Scan for the cell matching the given text and deliver its (x, y) coordinate at center. 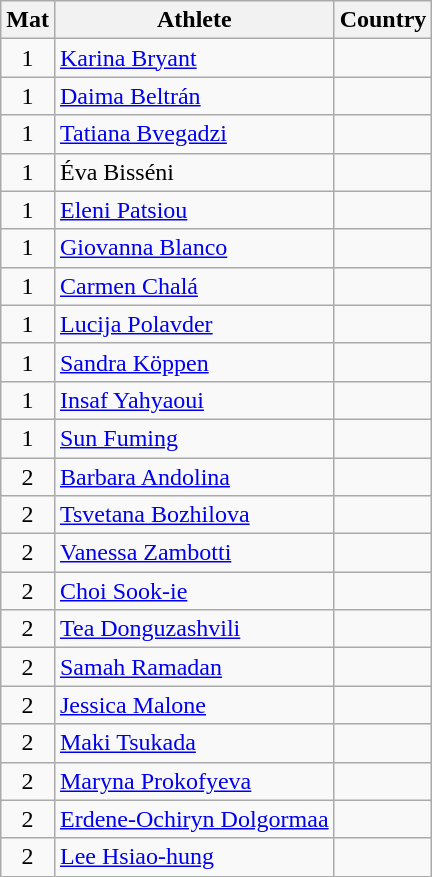
Lee Hsiao-hung (194, 857)
Karina Bryant (194, 58)
Éva Bisséni (194, 172)
Choi Sook-ie (194, 591)
Tatiana Bvegadzi (194, 134)
Country (383, 20)
Barbara Andolina (194, 477)
Jessica Malone (194, 705)
Samah Ramadan (194, 667)
Lucija Polavder (194, 324)
Carmen Chalá (194, 286)
Daima Beltrán (194, 96)
Athlete (194, 20)
Insaf Yahyaoui (194, 400)
Giovanna Blanco (194, 248)
Vanessa Zambotti (194, 553)
Eleni Patsiou (194, 210)
Erdene-Ochiryn Dolgormaa (194, 819)
Maki Tsukada (194, 743)
Maryna Prokofyeva (194, 781)
Tsvetana Bozhilova (194, 515)
Sandra Köppen (194, 362)
Sun Fuming (194, 438)
Tea Donguzashvili (194, 629)
Mat (28, 20)
